Identify which cell holds the provided text, then report its [X, Y] central coordinate. 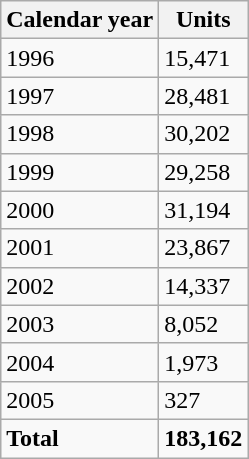
1,973 [204, 362]
15,471 [204, 58]
8,052 [204, 324]
31,194 [204, 210]
23,867 [204, 248]
14,337 [204, 286]
2004 [80, 362]
2005 [80, 400]
2002 [80, 286]
2003 [80, 324]
1996 [80, 58]
2000 [80, 210]
327 [204, 400]
28,481 [204, 96]
1998 [80, 134]
183,162 [204, 438]
Calendar year [80, 20]
1997 [80, 96]
30,202 [204, 134]
1999 [80, 172]
29,258 [204, 172]
Units [204, 20]
Total [80, 438]
2001 [80, 248]
